Extract the [x, y] coordinate from the center of the cell holding the provided text.  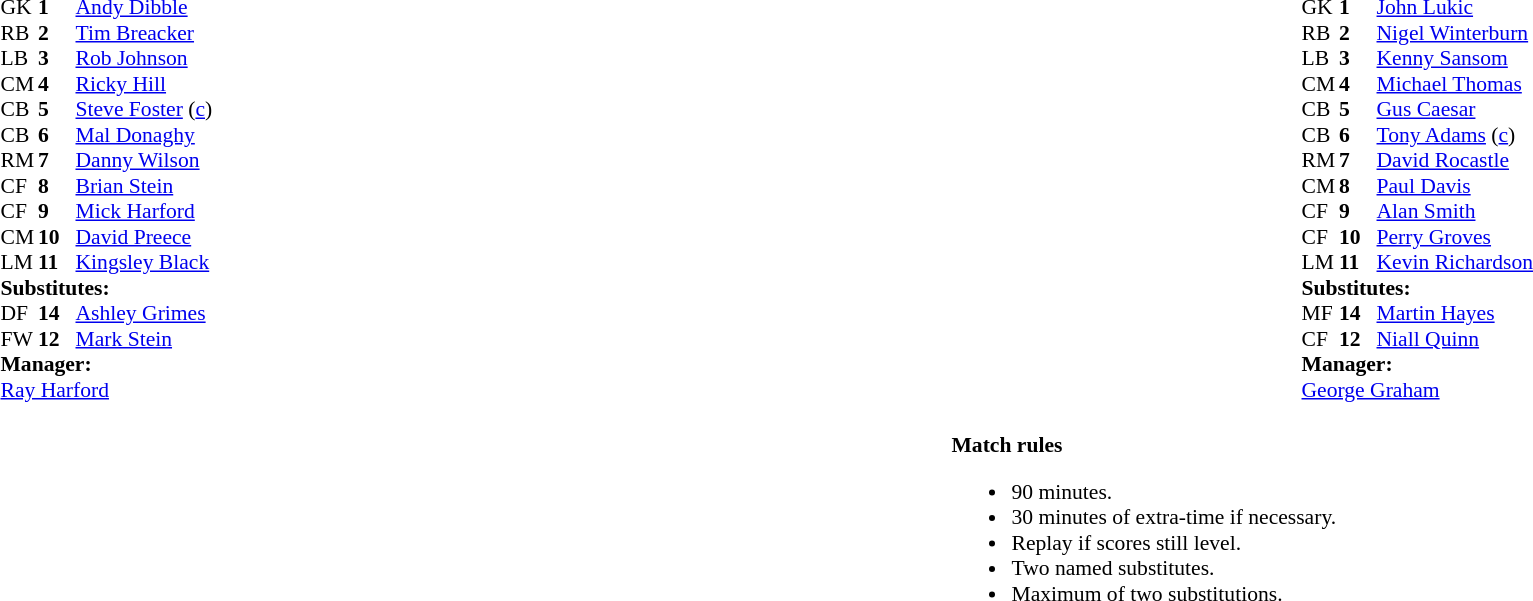
Michael Thomas [1455, 84]
Nigel Winterburn [1455, 33]
Kingsley Black [144, 263]
MF [1321, 313]
DF [19, 313]
Ray Harford [106, 390]
David Rocastle [1455, 161]
Ashley Grimes [144, 313]
Paul Davis [1455, 186]
Tim Breacker [144, 33]
Perry Groves [1455, 237]
Alan Smith [1455, 211]
Kenny Sansom [1455, 59]
Mick Harford [144, 211]
David Preece [144, 237]
Niall Quinn [1455, 339]
FW [19, 339]
Gus Caesar [1455, 109]
Steve Foster (c) [144, 109]
George Graham [1418, 390]
Brian Stein [144, 186]
Martin Hayes [1455, 313]
Mark Stein [144, 339]
Kevin Richardson [1455, 263]
Tony Adams (c) [1455, 135]
Danny Wilson [144, 161]
Rob Johnson [144, 59]
Ricky Hill [144, 84]
Mal Donaghy [144, 135]
